Capture the cell that displays the provided text and extract its [X, Y] central coordinate. 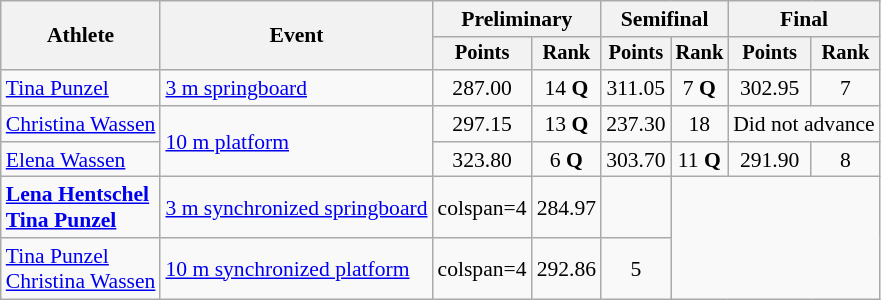
297.15 [482, 124]
7 Q [700, 88]
5 [636, 268]
Lena HentschelTina Punzel [81, 208]
10 m platform [296, 142]
311.05 [636, 88]
8 [846, 160]
Tina Punzel [81, 88]
291.90 [770, 160]
Preliminary [518, 19]
302.95 [770, 88]
Event [296, 36]
292.86 [566, 268]
237.30 [636, 124]
10 m synchronized platform [296, 268]
7 [846, 88]
323.80 [482, 160]
Final [804, 19]
3 m springboard [296, 88]
Athlete [81, 36]
6 Q [566, 160]
303.70 [636, 160]
Did not advance [804, 124]
13 Q [566, 124]
284.97 [566, 208]
18 [700, 124]
Elena Wassen [81, 160]
14 Q [566, 88]
3 m synchronized springboard [296, 208]
Tina PunzelChristina Wassen [81, 268]
Christina Wassen [81, 124]
287.00 [482, 88]
Semifinal [664, 19]
11 Q [700, 160]
